Detect which cell encompasses the target text, then output its [X, Y] center coordinate. 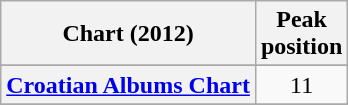
Chart (2012) [128, 34]
Croatian Albums Chart [128, 85]
Peakposition [301, 34]
11 [301, 85]
